Locate the cell with the specified text and output its (X, Y) center coordinate. 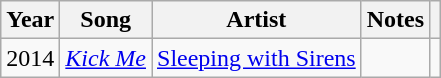
Year (30, 20)
Kick Me (106, 58)
Sleeping with Sirens (257, 58)
Notes (395, 20)
Artist (257, 20)
2014 (30, 58)
Song (106, 20)
